Capture the cell that displays the provided text and extract its (x, y) central coordinate. 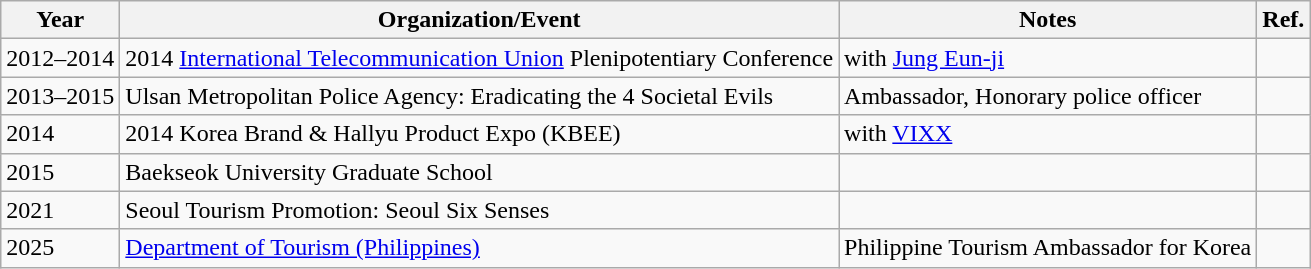
Baekseok University Graduate School (480, 172)
2013–2015 (60, 96)
Ulsan Metropolitan Police Agency: Eradicating the 4 Societal Evils (480, 96)
Philippine Tourism Ambassador for Korea (1048, 248)
2015 (60, 172)
Ambassador, Honorary police officer (1048, 96)
Year (60, 20)
Ref. (1284, 20)
with Jung Eun-ji (1048, 58)
2012–2014 (60, 58)
Organization/Event (480, 20)
Seoul Tourism Promotion: Seoul Six Senses (480, 210)
Notes (1048, 20)
2014 (60, 134)
2025 (60, 248)
2021 (60, 210)
Department of Tourism (Philippines) (480, 248)
2014 International Telecommunication Union Plenipotentiary Conference (480, 58)
with VIXX (1048, 134)
2014 Korea Brand & Hallyu Product Expo (KBEE) (480, 134)
